Extract the [X, Y] coordinate from the center of the cell holding the provided text.  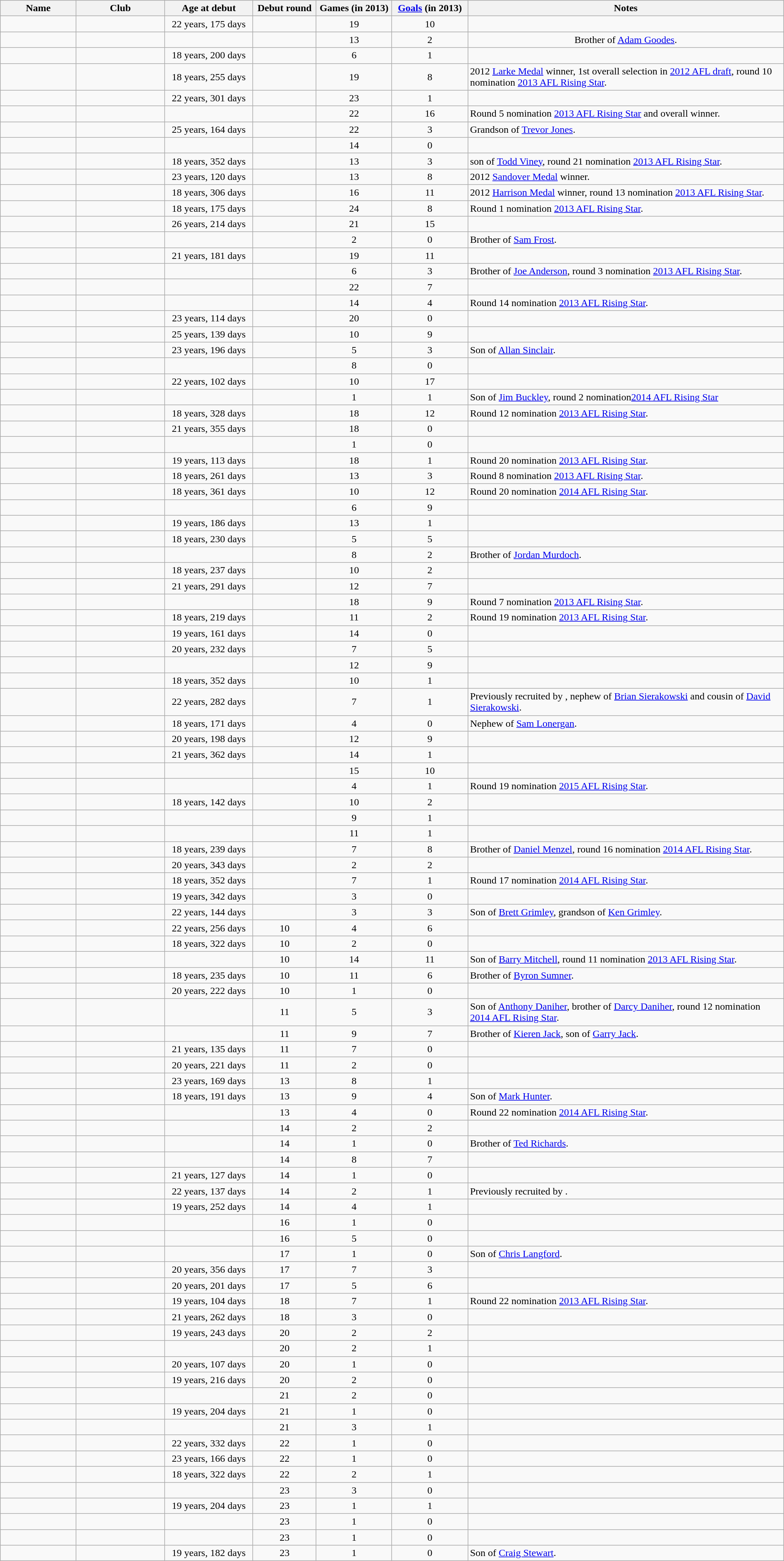
21 years, 135 days [209, 1049]
Son of Mark Hunter. [626, 1097]
Round 14 nomination 2013 AFL Rising Star. [626, 303]
21 years, 355 days [209, 429]
21 years, 362 days [209, 755]
2012 Sandover Medal winner. [626, 177]
22 years, 301 days [209, 98]
Club [120, 8]
Round 8 nomination 2013 AFL Rising Star. [626, 476]
Goals (in 2013) [430, 8]
18 years, 230 days [209, 539]
Brother of Ted Richards. [626, 1144]
Round 22 nomination 2014 AFL Rising Star. [626, 1112]
Brother of Jordan Murdoch. [626, 555]
22 years, 137 days [209, 1191]
Nephew of Sam Lonergan. [626, 723]
19 years, 216 days [209, 1380]
Round 19 nomination 2015 AFL Rising Star. [626, 786]
21 years, 181 days [209, 256]
son of Todd Viney, round 21 nomination 2013 AFL Rising Star. [626, 161]
23 years, 114 days [209, 318]
Name [38, 8]
20 years, 201 days [209, 1286]
Round 20 nomination 2013 AFL Rising Star. [626, 460]
2012 Larke Medal winner, 1st overall selection in 2012 AFL draft, round 10 nomination 2013 AFL Rising Star. [626, 77]
Round 5 nomination 2013 AFL Rising Star and overall winner. [626, 114]
18 years, 219 days [209, 618]
18 years, 328 days [209, 413]
18 years, 235 days [209, 975]
19 years, 252 days [209, 1207]
18 years, 200 days [209, 55]
21 years, 291 days [209, 586]
22 years, 256 days [209, 928]
20 years, 356 days [209, 1270]
18 years, 361 days [209, 492]
Age at debut [209, 8]
18 years, 142 days [209, 802]
18 years, 191 days [209, 1097]
Son of Allan Sinclair. [626, 350]
Grandson of Trevor Jones. [626, 129]
22 years, 102 days [209, 381]
Brother of Daniel Menzel, round 16 nomination 2014 AFL Rising Star. [626, 849]
Debut round [284, 8]
Son of Craig Stewart. [626, 1553]
Round 12 nomination 2013 AFL Rising Star. [626, 413]
18 years, 239 days [209, 849]
2012 Harrison Medal winner, round 13 nomination 2013 AFL Rising Star. [626, 192]
Notes [626, 8]
Brother of Joe Anderson, round 3 nomination 2013 AFL Rising Star. [626, 271]
18 years, 171 days [209, 723]
23 years, 169 days [209, 1081]
Brother of Adam Goodes. [626, 40]
20 years, 232 days [209, 649]
23 years, 120 days [209, 177]
Round 20 nomination 2014 AFL Rising Star. [626, 492]
25 years, 139 days [209, 334]
18 years, 255 days [209, 77]
Round 1 nomination 2013 AFL Rising Star. [626, 208]
20 years, 222 days [209, 991]
20 years, 221 days [209, 1065]
19 years, 182 days [209, 1553]
23 years, 196 days [209, 350]
Brother of Byron Sumner. [626, 975]
Son of Chris Langford. [626, 1254]
22 years, 332 days [209, 1443]
21 years, 127 days [209, 1175]
22 years, 282 days [209, 701]
26 years, 214 days [209, 224]
18 years, 306 days [209, 192]
Previously recruited by . [626, 1191]
19 years, 113 days [209, 460]
21 years, 262 days [209, 1317]
Son of Barry Mitchell, round 11 nomination 2013 AFL Rising Star. [626, 959]
18 years, 175 days [209, 208]
19 years, 104 days [209, 1301]
22 years, 144 days [209, 912]
23 years, 166 days [209, 1458]
Brother of Kieren Jack, son of Garry Jack. [626, 1034]
Son of Brett Grimley, grandson of Ken Grimley. [626, 912]
Previously recruited by , nephew of Brian Sierakowski and cousin of David Sierakowski. [626, 701]
20 years, 198 days [209, 739]
Games (in 2013) [354, 8]
19 years, 243 days [209, 1333]
Round 22 nomination 2013 AFL Rising Star. [626, 1301]
24 [354, 208]
19 years, 186 days [209, 523]
22 years, 175 days [209, 24]
20 years, 343 days [209, 865]
18 years, 261 days [209, 476]
19 years, 342 days [209, 896]
18 years, 237 days [209, 570]
Son of Jim Buckley, round 2 nomination2014 AFL Rising Star [626, 397]
Round 19 nomination 2013 AFL Rising Star. [626, 618]
20 years, 107 days [209, 1364]
25 years, 164 days [209, 129]
Round 17 nomination 2014 AFL Rising Star. [626, 881]
Round 7 nomination 2013 AFL Rising Star. [626, 602]
Brother of Sam Frost. [626, 240]
19 years, 161 days [209, 633]
Son of Anthony Daniher, brother of Darcy Daniher, round 12 nomination 2014 AFL Rising Star. [626, 1013]
